Identify which cell holds the provided text, then report its [X, Y] central coordinate. 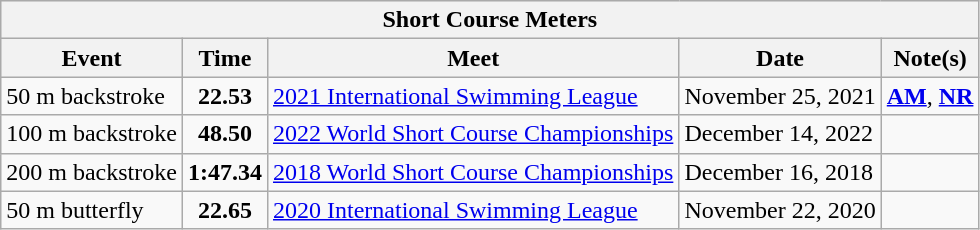
22.65 [224, 210]
Meet [472, 58]
December 14, 2022 [780, 134]
Short Course Meters [490, 20]
November 25, 2021 [780, 96]
2020 International Swimming League [472, 210]
50 m butterfly [92, 210]
48.50 [224, 134]
AM, NR [930, 96]
December 16, 2018 [780, 172]
Note(s) [930, 58]
Time [224, 58]
22.53 [224, 96]
2021 International Swimming League [472, 96]
50 m backstroke [92, 96]
1:47.34 [224, 172]
2022 World Short Course Championships [472, 134]
2018 World Short Course Championships [472, 172]
November 22, 2020 [780, 210]
200 m backstroke [92, 172]
Date [780, 58]
100 m backstroke [92, 134]
Event [92, 58]
